Find where the given text appears and provide that cell's center as (x, y) coordinate. 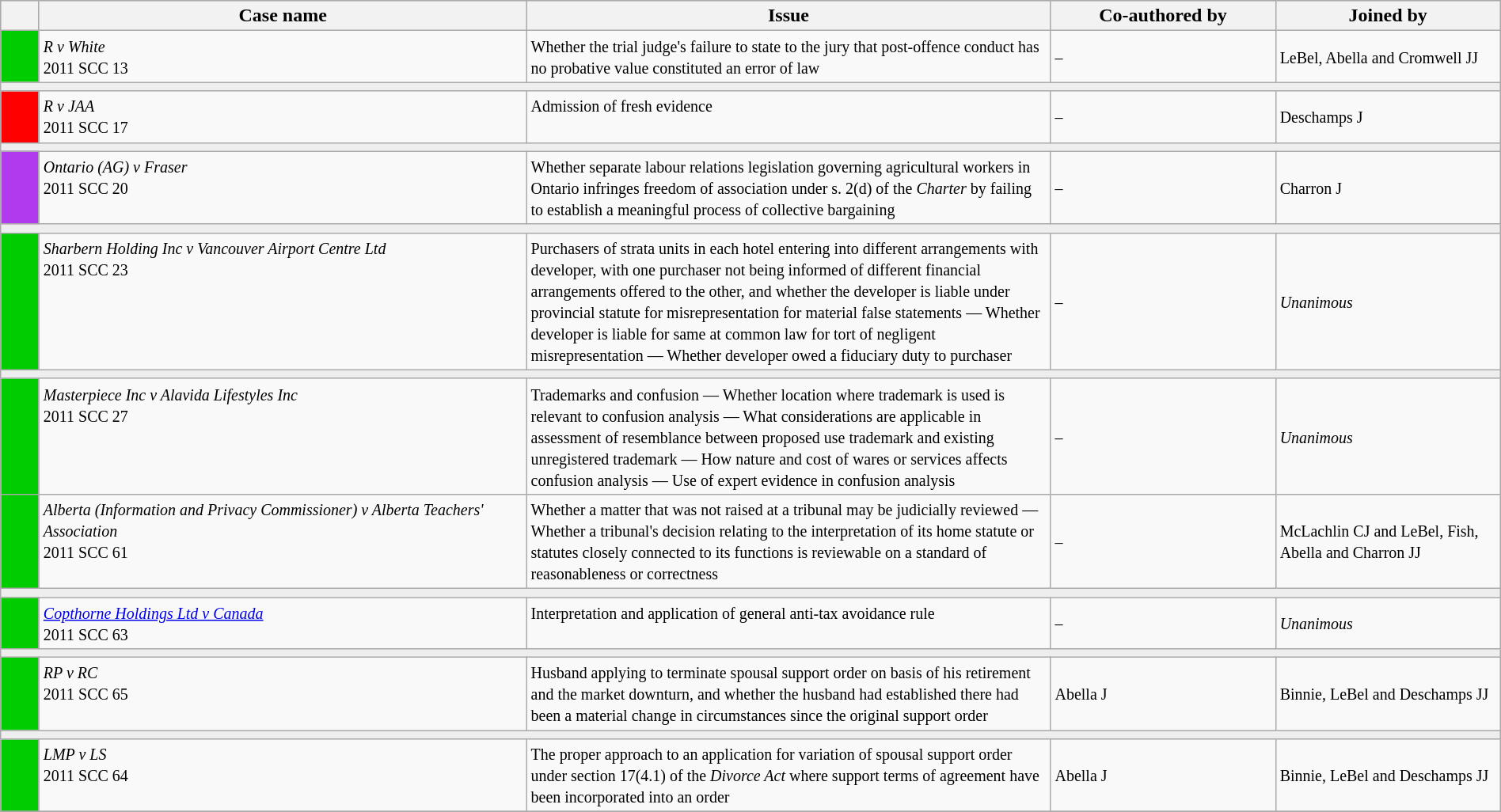
Interpretation and application of general anti-tax avoidance rule (788, 622)
McLachlin CJ and LeBel, Fish, Abella and Charron JJ (1388, 541)
Admission of fresh evidence (788, 117)
Ontario (AG) v Fraser 2011 SCC 20 (283, 188)
Deschamps J (1388, 117)
Joined by (1388, 16)
Issue (788, 16)
LeBel, Abella and Cromwell JJ (1388, 57)
Copthorne Holdings Ltd v Canada 2011 SCC 63 (283, 622)
Alberta (Information and Privacy Commissioner) v Alberta Teachers' Association 2011 SCC 61 (283, 541)
Masterpiece Inc v Alavida Lifestyles Inc 2011 SCC 27 (283, 436)
RP v RC 2011 SCC 65 (283, 694)
Charron J (1388, 188)
Whether the trial judge's failure to state to the jury that post-offence conduct has no probative value constituted an error of law (788, 57)
Sharbern Holding Inc v Vancouver Airport Centre Ltd 2011 SCC 23 (283, 301)
R v White 2011 SCC 13 (283, 57)
Co-authored by (1163, 16)
R v JAA 2011 SCC 17 (283, 117)
Case name (283, 16)
LMP v LS 2011 SCC 64 (283, 776)
